Return (x, y) of the center of cell containing provided text 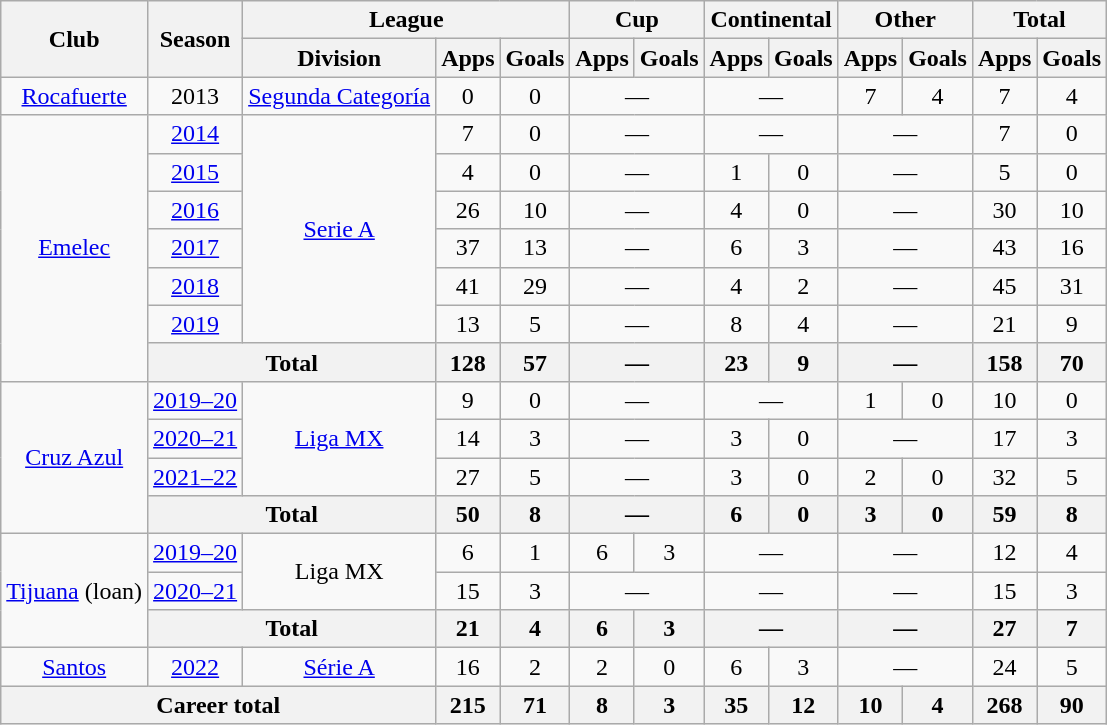
2013 (196, 96)
Other (905, 20)
2021–22 (196, 477)
23 (736, 362)
Série A (340, 667)
43 (1004, 248)
2017 (196, 248)
35 (736, 705)
Career total (218, 705)
24 (1004, 667)
30 (1004, 210)
Cup (637, 20)
Club (74, 39)
158 (1004, 362)
71 (535, 705)
268 (1004, 705)
Serie A (340, 229)
2014 (196, 134)
57 (535, 362)
17 (1004, 438)
215 (468, 705)
32 (1004, 477)
26 (468, 210)
Emelec (74, 248)
37 (468, 248)
41 (468, 286)
70 (1072, 362)
14 (468, 438)
Season (196, 39)
45 (1004, 286)
Cruz Azul (74, 457)
Division (340, 58)
Tijuana (loan) (74, 591)
2018 (196, 286)
Rocafuerte (74, 96)
Santos (74, 667)
2016 (196, 210)
31 (1072, 286)
2022 (196, 667)
League (406, 20)
128 (468, 362)
59 (1004, 515)
Continental (771, 20)
90 (1072, 705)
29 (535, 286)
2019 (196, 324)
50 (468, 515)
Segunda Categoría (340, 96)
2015 (196, 172)
